Scan for the cell matching the given text and deliver its (X, Y) coordinate at center. 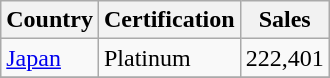
Certification (169, 20)
Platinum (169, 58)
Sales (284, 20)
Country (50, 20)
222,401 (284, 58)
Japan (50, 58)
